Extract the [x, y] coordinate from the center of the cell holding the provided text.  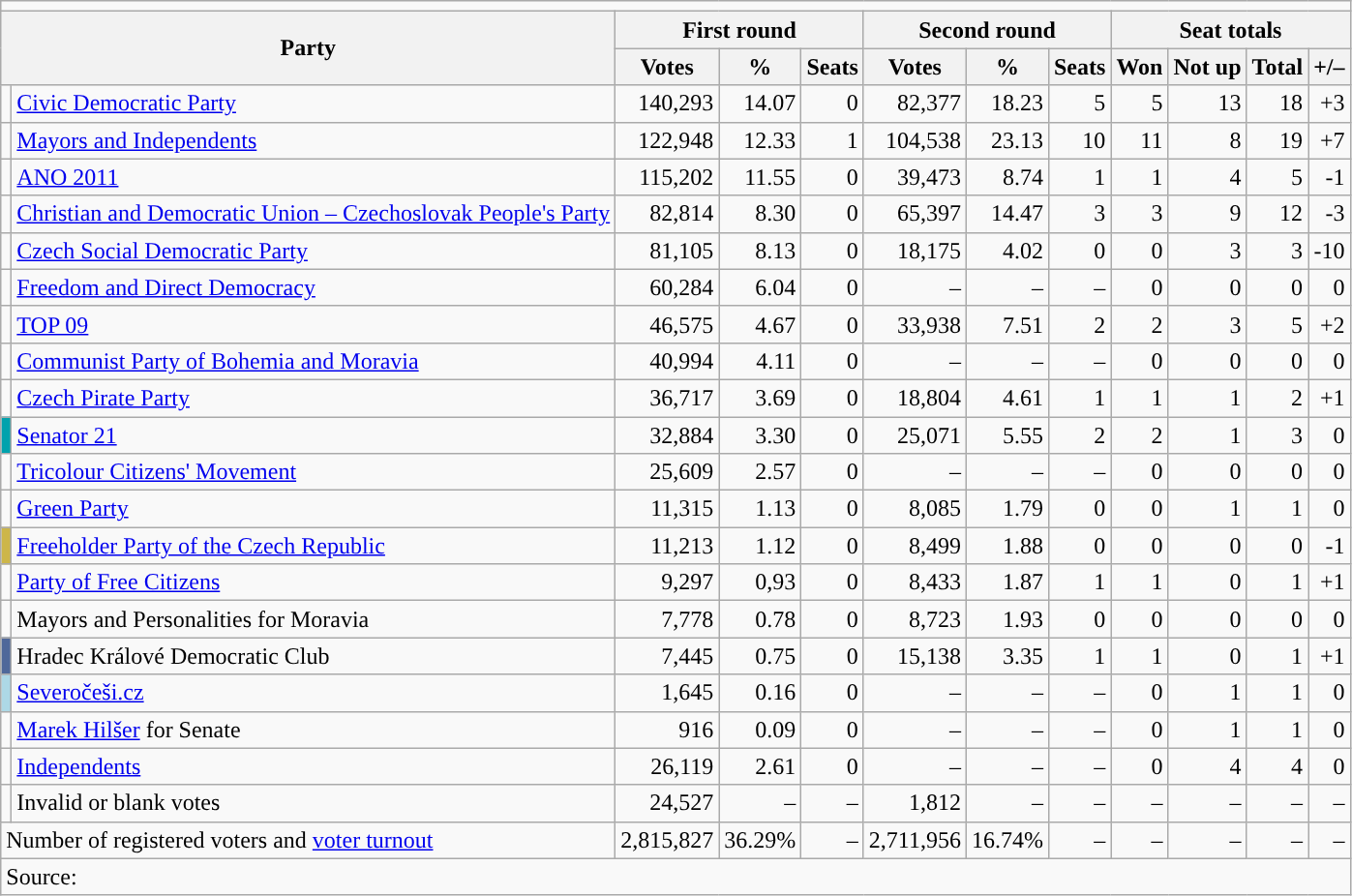
Second round [987, 30]
Number of registered voters and voter turnout [308, 840]
8.13 [761, 251]
0,93 [761, 582]
40,994 [668, 361]
5.55 [1006, 434]
Party [308, 48]
Senator 21 [314, 434]
1,812 [915, 803]
Seat totals [1231, 30]
Christian and Democratic Union – Czechoslovak People's Party [314, 214]
+2 [1330, 324]
18,804 [915, 398]
2,711,956 [915, 840]
Czech Pirate Party [314, 398]
0.75 [761, 656]
39,473 [915, 177]
0.16 [761, 693]
7.51 [1006, 324]
11,315 [668, 509]
12.33 [761, 140]
25,609 [668, 472]
Party of Free Citizens [314, 582]
24,527 [668, 803]
8,499 [915, 546]
13 [1208, 104]
First round [739, 30]
12 [1277, 214]
1.12 [761, 546]
Tricolour Citizens' Movement [314, 472]
33,938 [915, 324]
Total [1277, 67]
Invalid or blank votes [314, 803]
-10 [1330, 251]
23.13 [1006, 140]
Communist Party of Bohemia and Moravia [314, 361]
32,884 [668, 434]
Severočeši.cz [314, 693]
36.29% [761, 840]
Marek Hilšer for Senate [314, 730]
8,723 [915, 619]
140,293 [668, 104]
-3 [1330, 214]
18 [1277, 104]
1.93 [1006, 619]
+7 [1330, 140]
1.13 [761, 509]
8,085 [915, 509]
7,445 [668, 656]
1.87 [1006, 582]
Won [1140, 67]
Freedom and Direct Democracy [314, 287]
Czech Social Democratic Party [314, 251]
2,815,827 [668, 840]
81,105 [668, 251]
ANO 2011 [314, 177]
36,717 [668, 398]
4.11 [761, 361]
916 [668, 730]
7,778 [668, 619]
2.61 [761, 766]
11,213 [668, 546]
82,814 [668, 214]
115,202 [668, 177]
10 [1079, 140]
18.23 [1006, 104]
104,538 [915, 140]
Mayors and Independents [314, 140]
Source: [676, 877]
+/– [1330, 67]
1.79 [1006, 509]
8.30 [761, 214]
2.57 [761, 472]
9,297 [668, 582]
82,377 [915, 104]
26,119 [668, 766]
46,575 [668, 324]
9 [1208, 214]
11 [1140, 140]
4.02 [1006, 251]
14.07 [761, 104]
0.09 [761, 730]
8.74 [1006, 177]
65,397 [915, 214]
3.30 [761, 434]
60,284 [668, 287]
3.69 [761, 398]
1,645 [668, 693]
6.04 [761, 287]
Independents [314, 766]
4.67 [761, 324]
16.74% [1006, 840]
Not up [1208, 67]
Freeholder Party of the Czech Republic [314, 546]
122,948 [668, 140]
Hradec Králové Democratic Club [314, 656]
+3 [1330, 104]
15,138 [915, 656]
19 [1277, 140]
11.55 [761, 177]
0.78 [761, 619]
14.47 [1006, 214]
Green Party [314, 509]
25,071 [915, 434]
1.88 [1006, 546]
Mayors and Personalities for Moravia [314, 619]
Civic Democratic Party [314, 104]
18,175 [915, 251]
8 [1208, 140]
TOP 09 [314, 324]
4.61 [1006, 398]
8,433 [915, 582]
3.35 [1006, 656]
